Scan for the cell matching the given text and deliver its (X, Y) coordinate at center. 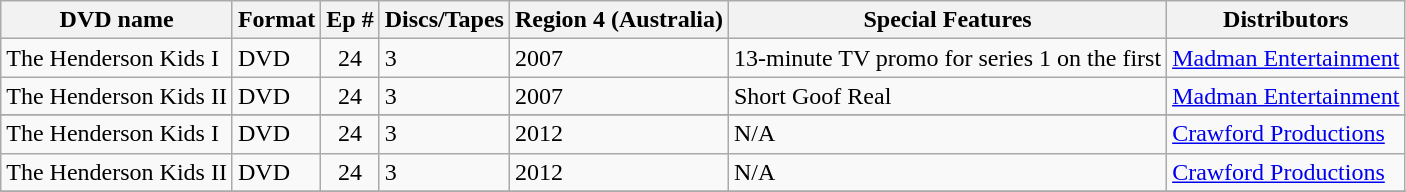
DVD name (117, 20)
Distributors (1286, 20)
Format (276, 20)
Region 4 (Australia) (618, 20)
13-minute TV promo for series 1 on the first (947, 58)
Special Features (947, 20)
Short Goof Real (947, 96)
Ep # (350, 20)
Discs/Tapes (444, 20)
